Return (X, Y) of the center of cell containing provided text 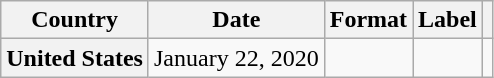
January 22, 2020 (236, 58)
Country (75, 20)
Format (368, 20)
Date (236, 20)
United States (75, 58)
Label (448, 20)
